Pinpoint the cell where the given text exists, returning its (X, Y) midpoint coordinate. 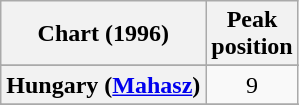
Peakposition (252, 34)
9 (252, 85)
Hungary (Mahasz) (104, 85)
Chart (1996) (104, 34)
